Detect which cell encompasses the target text, then output its [X, Y] center coordinate. 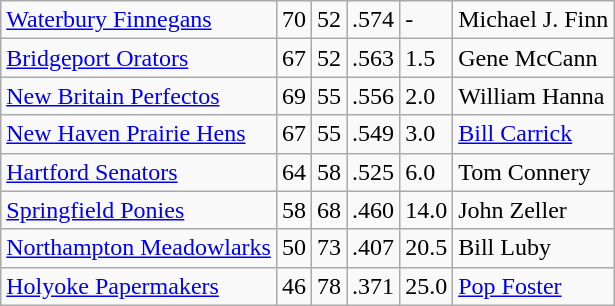
20.5 [426, 248]
3.0 [426, 134]
.574 [374, 20]
68 [328, 210]
.563 [374, 58]
Waterbury Finnegans [139, 20]
William Hanna [534, 96]
46 [294, 286]
14.0 [426, 210]
70 [294, 20]
- [426, 20]
John Zeller [534, 210]
Pop Foster [534, 286]
73 [328, 248]
.371 [374, 286]
.407 [374, 248]
78 [328, 286]
.525 [374, 172]
Springfield Ponies [139, 210]
Holyoke Papermakers [139, 286]
Bill Luby [534, 248]
Bridgeport Orators [139, 58]
2.0 [426, 96]
Tom Connery [534, 172]
Bill Carrick [534, 134]
Gene McCann [534, 58]
.460 [374, 210]
64 [294, 172]
.549 [374, 134]
50 [294, 248]
Michael J. Finn [534, 20]
Northampton Meadowlarks [139, 248]
New Haven Prairie Hens [139, 134]
1.5 [426, 58]
New Britain Perfectos [139, 96]
25.0 [426, 286]
6.0 [426, 172]
69 [294, 96]
Hartford Senators [139, 172]
.556 [374, 96]
